Return the (X, Y) coordinate for the center point of the cell that contains the specified text.  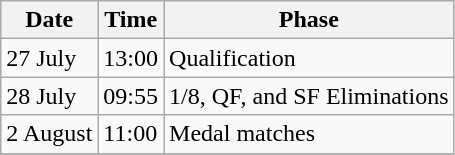
09:55 (131, 96)
2 August (50, 134)
Time (131, 20)
Medal matches (310, 134)
Qualification (310, 58)
27 July (50, 58)
28 July (50, 96)
Phase (310, 20)
13:00 (131, 58)
Date (50, 20)
1/8, QF, and SF Eliminations (310, 96)
11:00 (131, 134)
